Determine the [X, Y] coordinate at the center of the cell enclosing the given text.  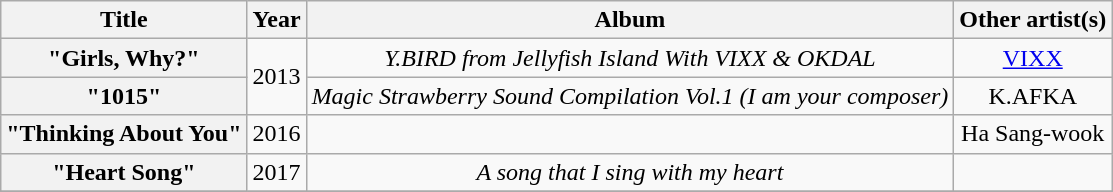
Other artist(s) [1033, 20]
"Heart Song" [124, 172]
2013 [276, 77]
Album [630, 20]
"Thinking About You" [124, 134]
K.AFKA [1033, 96]
"Girls, Why?" [124, 58]
"1015" [124, 96]
Y.BIRD from Jellyfish Island With VIXX & OKDAL [630, 58]
Ha Sang-wook [1033, 134]
2017 [276, 172]
2016 [276, 134]
Year [276, 20]
Magic Strawberry Sound Compilation Vol.1 (I am your composer) [630, 96]
VIXX [1033, 58]
Title [124, 20]
A song that I sing with my heart [630, 172]
